For the text-containing cell, return its midpoint in (X, Y) coordinate format. 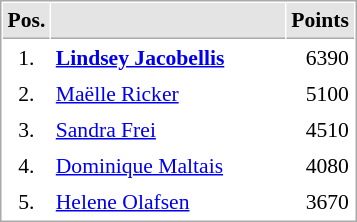
6390 (320, 57)
Lindsey Jacobellis (168, 57)
3670 (320, 201)
4510 (320, 129)
1. (26, 57)
4080 (320, 165)
Pos. (26, 21)
Maëlle Ricker (168, 93)
5. (26, 201)
3. (26, 129)
4. (26, 165)
Points (320, 21)
5100 (320, 93)
Dominique Maltais (168, 165)
2. (26, 93)
Helene Olafsen (168, 201)
Sandra Frei (168, 129)
